Scan for the cell matching the given text and deliver its [x, y] coordinate at center. 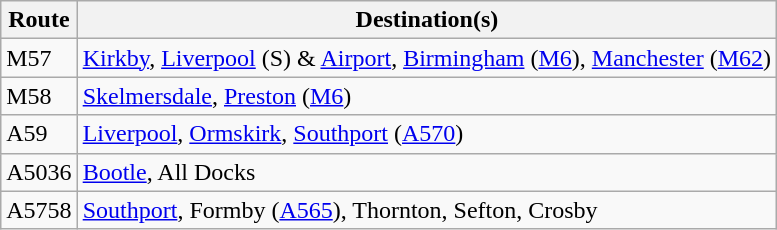
M57 [39, 58]
Southport, Formby (A565), Thornton, Sefton, Crosby [426, 210]
A5758 [39, 210]
Route [39, 20]
Kirkby, Liverpool (S) & Airport, Birmingham (M6), Manchester (M62) [426, 58]
Skelmersdale, Preston (M6) [426, 96]
A5036 [39, 172]
Destination(s) [426, 20]
Bootle, All Docks [426, 172]
A59 [39, 134]
Liverpool, Ormskirk, Southport (A570) [426, 134]
M58 [39, 96]
